Output the (x, y) coordinate of the center of the cell containing the given text.  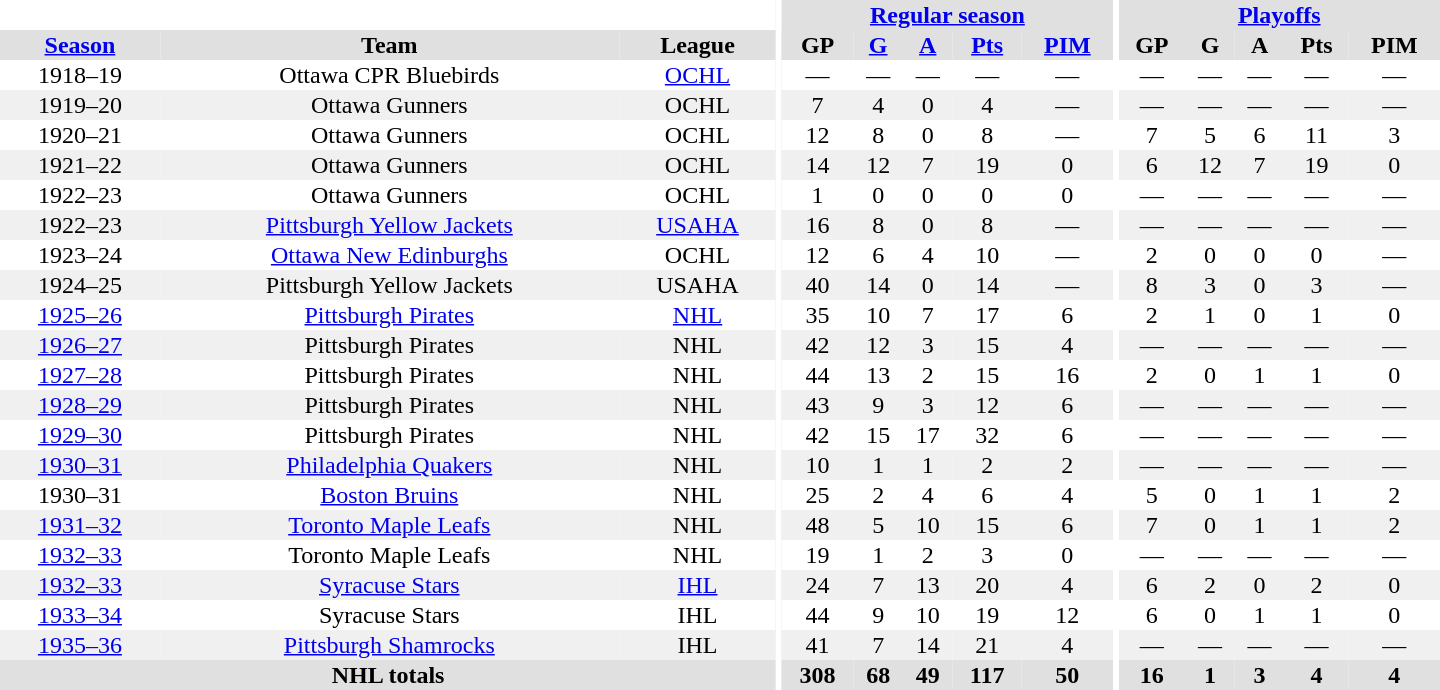
32 (988, 435)
1925–26 (80, 315)
1923–24 (80, 255)
1935–36 (80, 645)
48 (818, 525)
Season (80, 45)
Philadelphia Quakers (390, 465)
Pittsburgh Shamrocks (390, 645)
Team (390, 45)
Ottawa CPR Bluebirds (390, 75)
49 (928, 675)
43 (818, 405)
40 (818, 285)
1926–27 (80, 345)
1933–34 (80, 615)
50 (1068, 675)
1920–21 (80, 135)
1928–29 (80, 405)
1931–32 (80, 525)
20 (988, 585)
11 (1316, 135)
24 (818, 585)
Boston Bruins (390, 495)
25 (818, 495)
Regular season (948, 15)
Playoffs (1279, 15)
1929–30 (80, 435)
1918–19 (80, 75)
1927–28 (80, 375)
Ottawa New Edinburghs (390, 255)
1924–25 (80, 285)
League (698, 45)
1919–20 (80, 105)
308 (818, 675)
68 (878, 675)
35 (818, 315)
NHL totals (388, 675)
41 (818, 645)
117 (988, 675)
1921–22 (80, 165)
21 (988, 645)
